From the cell containing the given text, extract its center point as [x, y] coordinate. 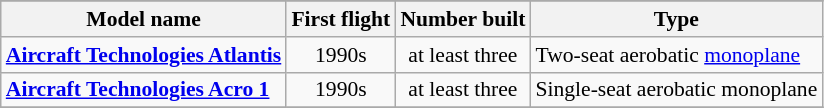
Aircraft Technologies Atlantis [144, 55]
Two-seat aerobatic monoplane [676, 55]
Type [676, 19]
First flight [340, 19]
Single-seat aerobatic monoplane [676, 90]
Aircraft Technologies Acro 1 [144, 90]
Model name [144, 19]
Number built [462, 19]
